Find where the given text appears and provide that cell's center as [X, Y] coordinate. 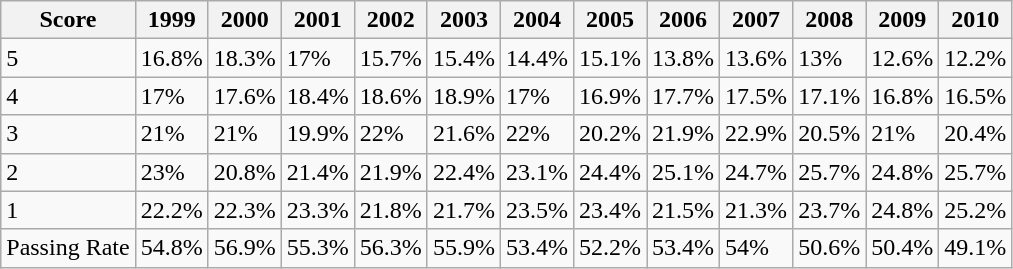
15.1% [610, 58]
23.7% [830, 210]
4 [68, 96]
2009 [902, 20]
21.3% [756, 210]
49.1% [976, 248]
13% [830, 58]
20.5% [830, 134]
17.6% [244, 96]
21.7% [464, 210]
21.5% [684, 210]
2010 [976, 20]
55.9% [464, 248]
14.4% [536, 58]
2003 [464, 20]
18.3% [244, 58]
1999 [172, 20]
20.2% [610, 134]
17.7% [684, 96]
17.5% [756, 96]
3 [68, 134]
23% [172, 172]
1 [68, 210]
2002 [390, 20]
20.4% [976, 134]
24.4% [610, 172]
52.2% [610, 248]
50.4% [902, 248]
18.4% [318, 96]
22.9% [756, 134]
56.3% [390, 248]
15.4% [464, 58]
Score [68, 20]
5 [68, 58]
12.6% [902, 58]
54.8% [172, 248]
15.7% [390, 58]
25.2% [976, 210]
20.8% [244, 172]
25.1% [684, 172]
21.8% [390, 210]
12.2% [976, 58]
Passing Rate [68, 248]
2 [68, 172]
22.4% [464, 172]
23.4% [610, 210]
2008 [830, 20]
2004 [536, 20]
2005 [610, 20]
19.9% [318, 134]
2006 [684, 20]
55.3% [318, 248]
54% [756, 248]
21.4% [318, 172]
16.5% [976, 96]
16.9% [610, 96]
50.6% [830, 248]
2001 [318, 20]
13.8% [684, 58]
22.2% [172, 210]
23.3% [318, 210]
2000 [244, 20]
2007 [756, 20]
21.6% [464, 134]
17.1% [830, 96]
24.7% [756, 172]
23.1% [536, 172]
18.6% [390, 96]
23.5% [536, 210]
18.9% [464, 96]
22.3% [244, 210]
56.9% [244, 248]
13.6% [756, 58]
